Identify which cell holds the provided text, then report its [X, Y] central coordinate. 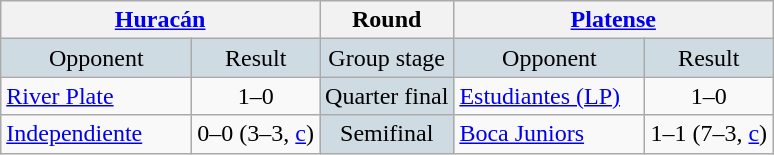
Semifinal [387, 134]
Platense [614, 20]
Quarter final [387, 96]
Group stage [387, 58]
Estudiantes (LP) [550, 96]
1–1 (7–3, c) [709, 134]
0–0 (3–3, c) [256, 134]
Boca Juniors [550, 134]
Round [387, 20]
Huracán [160, 20]
River Plate [96, 96]
Independiente [96, 134]
